Locate the cell with the specified text and output its (x, y) center coordinate. 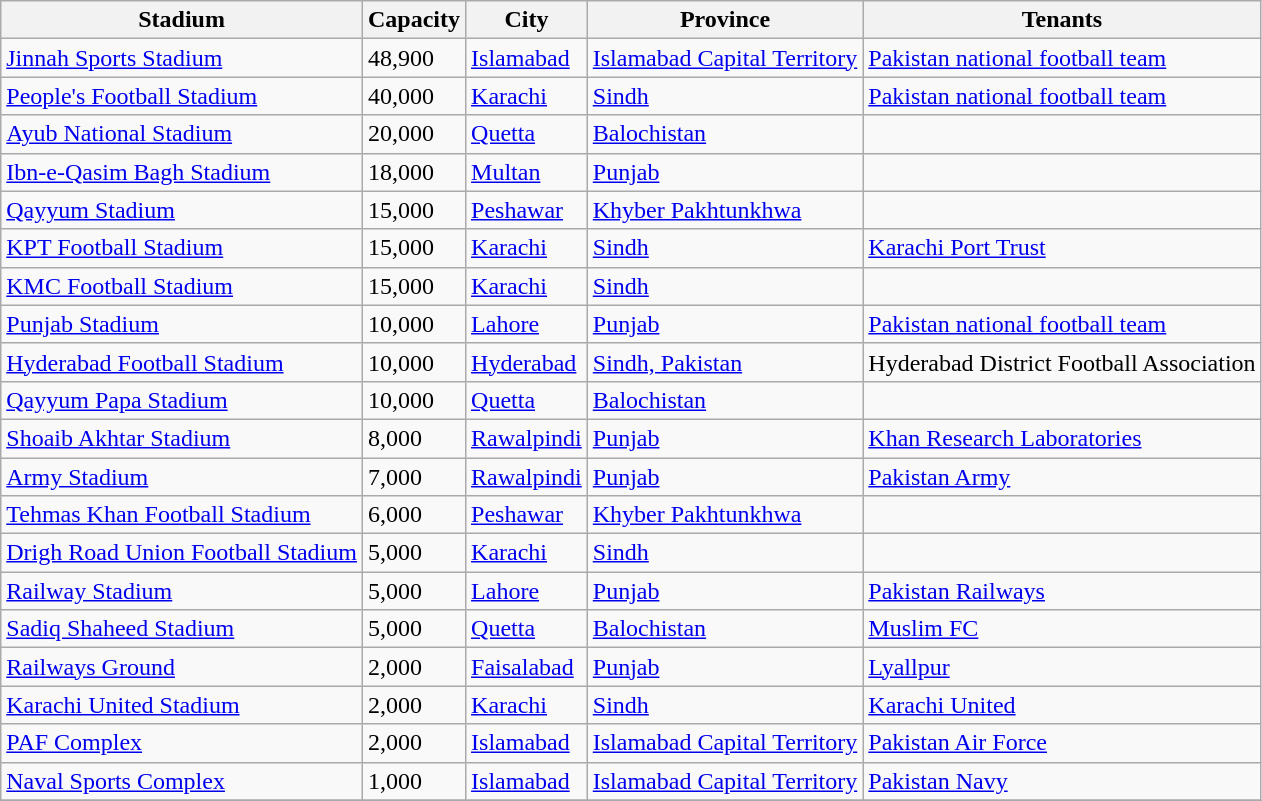
Qayyum Papa Stadium (182, 400)
Army Stadium (182, 477)
Drigh Road Union Football Stadium (182, 553)
Multan (527, 172)
Qayyum Stadium (182, 210)
KMC Football Stadium (182, 286)
20,000 (414, 134)
PAF Complex (182, 743)
Ibn-e-Qasim Bagh Stadium (182, 172)
Karachi United (1062, 705)
Jinnah Sports Stadium (182, 58)
Pakistan Army (1062, 477)
18,000 (414, 172)
Shoaib Akhtar Stadium (182, 438)
Punjab Stadium (182, 324)
Sindh, Pakistan (725, 362)
6,000 (414, 515)
Pakistan Railways (1062, 591)
48,900 (414, 58)
Khan Research Laboratories (1062, 438)
Railway Stadium (182, 591)
Hyderabad (527, 362)
Naval Sports Complex (182, 781)
Lyallpur (1062, 667)
Ayub National Stadium (182, 134)
Karachi United Stadium (182, 705)
40,000 (414, 96)
KPT Football Stadium (182, 248)
Muslim FC (1062, 629)
Stadium (182, 20)
Pakistan Navy (1062, 781)
Province (725, 20)
8,000 (414, 438)
Sadiq Shaheed Stadium (182, 629)
Hyderabad Football Stadium (182, 362)
People's Football Stadium (182, 96)
7,000 (414, 477)
City (527, 20)
Faisalabad (527, 667)
Tenants (1062, 20)
Tehmas Khan Football Stadium (182, 515)
Capacity (414, 20)
Hyderabad District Football Association (1062, 362)
1,000 (414, 781)
Pakistan Air Force (1062, 743)
Railways Ground (182, 667)
Karachi Port Trust (1062, 248)
